Search for the cell housing the specified text and yield its [x, y] center coordinate. 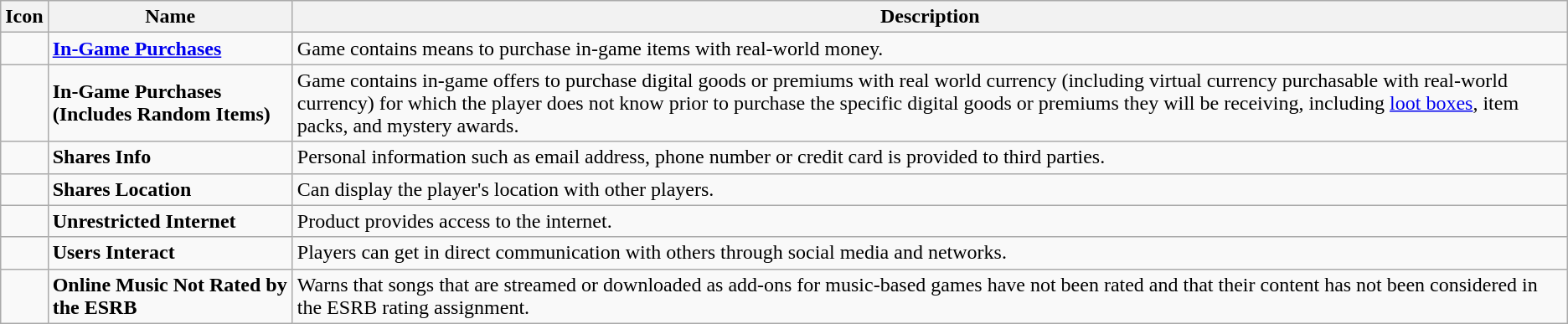
In-Game Purchases [170, 49]
Personal information such as email address, phone number or credit card is provided to third parties. [930, 157]
Users Interact [170, 253]
Players can get in direct communication with others through social media and networks. [930, 253]
Product provides access to the internet. [930, 221]
Can display the player's location with other players. [930, 189]
Game contains means to purchase in-game items with real-world money. [930, 49]
Name [170, 17]
Description [930, 17]
Shares Location [170, 189]
Unrestricted Internet [170, 221]
Online Music Not Rated by the ESRB [170, 296]
In-Game Purchases (Includes Random Items) [170, 103]
Icon [24, 17]
Shares Info [170, 157]
